Provide the (x, y) coordinate of the cell's center where the given text is located.  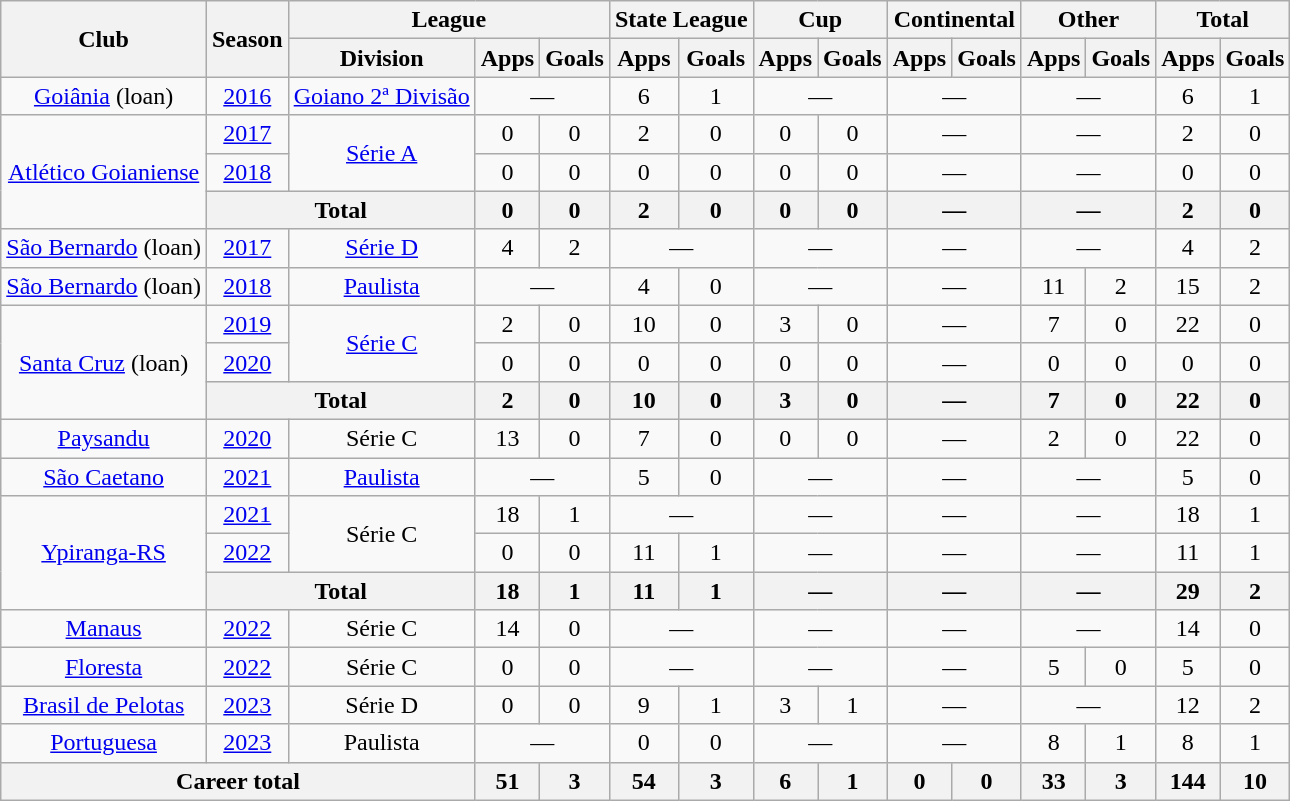
State League (681, 20)
São Caetano (104, 477)
Série A (382, 153)
15 (1188, 286)
Floresta (104, 667)
29 (1188, 591)
9 (644, 705)
144 (1188, 781)
Goiano 2ª Divisão (382, 96)
Club (104, 39)
Manaus (104, 629)
Season (247, 39)
Atlético Goianiense (104, 172)
2019 (247, 324)
Continental (954, 20)
12 (1188, 705)
33 (1053, 781)
Brasil de Pelotas (104, 705)
Portuguesa (104, 743)
Other (1088, 20)
Career total (238, 781)
Ypiranga-RS (104, 553)
League (448, 20)
13 (507, 438)
Paysandu (104, 438)
51 (507, 781)
54 (644, 781)
Cup (820, 20)
Santa Cruz (loan) (104, 362)
Division (382, 58)
2016 (247, 96)
Goiânia (loan) (104, 96)
